Pinpoint the cell where the given text exists, returning its (X, Y) midpoint coordinate. 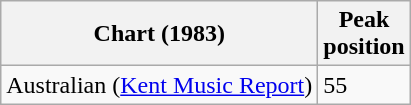
Australian (Kent Music Report) (160, 85)
Peakposition (364, 34)
Chart (1983) (160, 34)
55 (364, 85)
